Return the (x, y) coordinate for the center point of the cell that contains the specified text.  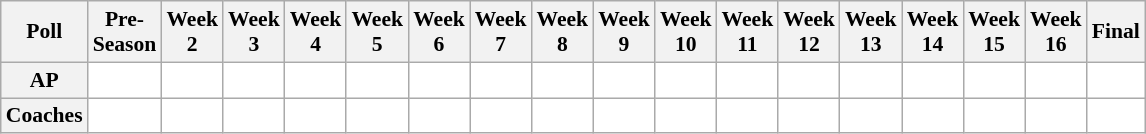
Week5 (377, 32)
Week13 (871, 32)
Final (1116, 32)
Week10 (686, 32)
Week6 (439, 32)
Week4 (316, 32)
Week3 (254, 32)
Week16 (1056, 32)
Week14 (933, 32)
Week7 (501, 32)
Week2 (192, 32)
Week11 (748, 32)
Week8 (562, 32)
Poll (44, 32)
Week12 (809, 32)
Week15 (994, 32)
Pre-Season (125, 32)
Week9 (624, 32)
Coaches (44, 116)
AP (44, 80)
